Identify which cell holds the provided text, then report its (x, y) central coordinate. 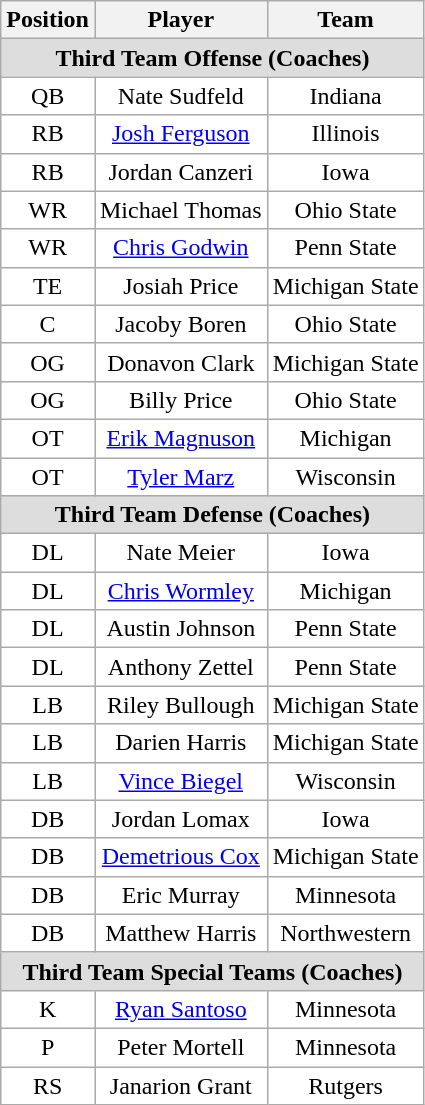
K (48, 1009)
Peter Mortell (180, 1047)
Team (346, 20)
Indiana (346, 96)
Matthew Harris (180, 933)
Nate Sudfeld (180, 96)
Josiah Price (180, 286)
Chris Godwin (180, 248)
Erik Magnuson (180, 438)
Vince Biegel (180, 781)
Nate Meier (180, 553)
Third Team Defense (Coaches) (212, 515)
Chris Wormley (180, 591)
QB (48, 96)
Northwestern (346, 933)
Josh Ferguson (180, 134)
Position (48, 20)
C (48, 324)
P (48, 1047)
Player (180, 20)
Third Team Offense (Coaches) (212, 58)
Third Team Special Teams (Coaches) (212, 971)
RS (48, 1085)
Austin Johnson (180, 629)
Anthony Zettel (180, 667)
Michael Thomas (180, 210)
Tyler Marz (180, 477)
Darien Harris (180, 743)
Jordan Canzeri (180, 172)
Rutgers (346, 1085)
Eric Murray (180, 895)
Ryan Santoso (180, 1009)
Jordan Lomax (180, 819)
TE (48, 286)
Janarion Grant (180, 1085)
Demetrious Cox (180, 857)
Riley Bullough (180, 705)
Jacoby Boren (180, 324)
Donavon Clark (180, 362)
Illinois (346, 134)
Billy Price (180, 400)
